Identify which cell holds the provided text, then report its [X, Y] central coordinate. 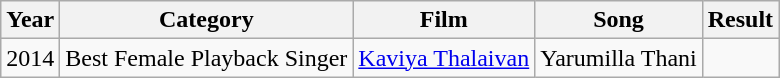
Category [206, 20]
Song [619, 20]
Film [444, 20]
2014 [30, 58]
Yarumilla Thani [619, 58]
Best Female Playback Singer [206, 58]
Year [30, 20]
Kaviya Thalaivan [444, 58]
Result [740, 20]
